Search for the cell housing the specified text and yield its (x, y) center coordinate. 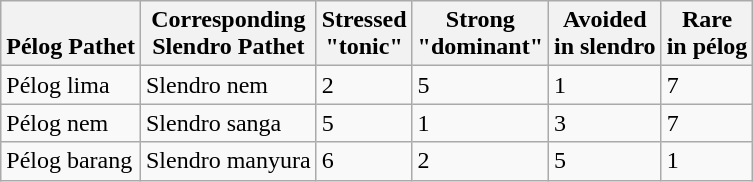
Slendro sanga (228, 123)
Pélog barang (71, 161)
Slendro nem (228, 85)
6 (364, 161)
Pélog lima (71, 85)
Pélog nem (71, 123)
Slendro manyura (228, 161)
Avoidedin slendro (604, 34)
Strong"dominant" (480, 34)
Stressed"tonic" (364, 34)
Rarein pélog (707, 34)
CorrespondingSlendro Pathet (228, 34)
3 (604, 123)
Pélog Pathet (71, 34)
